Extract the (x, y) coordinate from the center of the cell holding the provided text.  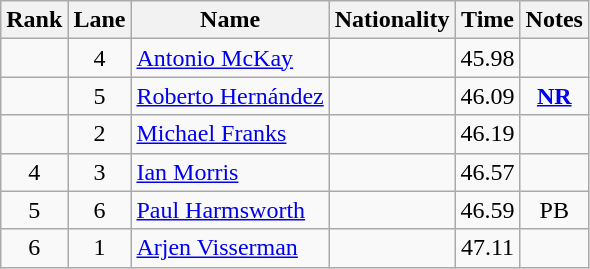
46.59 (488, 210)
Arjen Visserman (230, 248)
3 (100, 172)
46.57 (488, 172)
Lane (100, 20)
Antonio McKay (230, 58)
NR (554, 96)
Notes (554, 20)
Nationality (392, 20)
1 (100, 248)
45.98 (488, 58)
2 (100, 134)
46.09 (488, 96)
Rank (34, 20)
46.19 (488, 134)
Name (230, 20)
Ian Morris (230, 172)
47.11 (488, 248)
Time (488, 20)
PB (554, 210)
Michael Franks (230, 134)
Paul Harmsworth (230, 210)
Roberto Hernández (230, 96)
